Find where the given text appears and provide that cell's center as [x, y] coordinate. 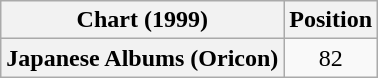
Position [331, 20]
82 [331, 58]
Chart (1999) [142, 20]
Japanese Albums (Oricon) [142, 58]
